Find where the given text appears and provide that cell's center as [x, y] coordinate. 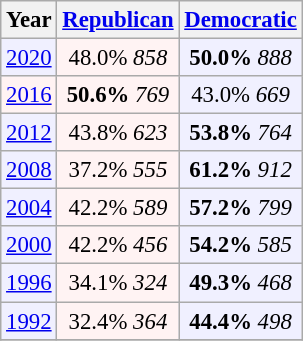
Republican [118, 20]
61.2% 912 [240, 170]
37.2% 555 [118, 170]
42.2% 589 [118, 208]
2012 [29, 133]
50.6% 769 [118, 95]
43.0% 669 [240, 95]
48.0% 858 [118, 58]
2000 [29, 245]
44.4% 498 [240, 321]
54.2% 585 [240, 245]
Year [29, 20]
2004 [29, 208]
34.1% 324 [118, 283]
42.2% 456 [118, 245]
1996 [29, 283]
49.3% 468 [240, 283]
2020 [29, 58]
53.8% 764 [240, 133]
Democratic [240, 20]
2016 [29, 95]
1992 [29, 321]
57.2% 799 [240, 208]
32.4% 364 [118, 321]
43.8% 623 [118, 133]
2008 [29, 170]
50.0% 888 [240, 58]
